Provide the [X, Y] coordinate of the cell's center where the given text is located.  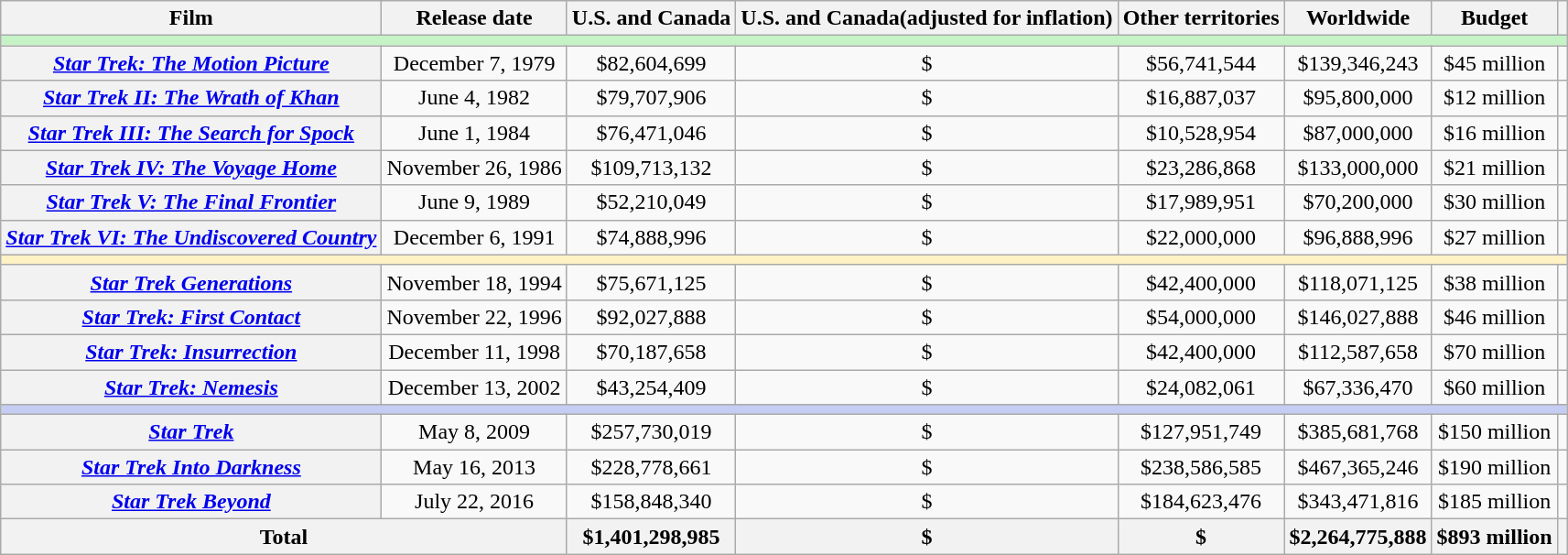
$30 million [1494, 202]
$16 million [1494, 133]
June 1, 1984 [474, 133]
U.S. and Canada [651, 18]
Film [191, 18]
December 6, 1991 [474, 237]
December 7, 1979 [474, 63]
$24,082,061 [1201, 387]
$43,254,409 [651, 387]
$185 million [1494, 502]
Star Trek V: The Final Frontier [191, 202]
Star Trek: Nemesis [191, 387]
November 22, 1996 [474, 317]
$38 million [1494, 282]
$133,000,000 [1358, 168]
$70 million [1494, 352]
$70,200,000 [1358, 202]
$92,027,888 [651, 317]
$23,286,868 [1201, 168]
$158,848,340 [651, 502]
$150 million [1494, 432]
$21 million [1494, 168]
Star Trek: First Contact [191, 317]
Star Trek IV: The Voyage Home [191, 168]
$96,888,996 [1358, 237]
July 22, 2016 [474, 502]
November 18, 1994 [474, 282]
Star Trek Beyond [191, 502]
$343,471,816 [1358, 502]
Other territories [1201, 18]
Star Trek VI: The Undiscovered Country [191, 237]
$27 million [1494, 237]
Star Trek II: The Wrath of Khan [191, 98]
$79,707,906 [651, 98]
$109,713,132 [651, 168]
Total [284, 537]
$56,741,544 [1201, 63]
$76,471,046 [651, 133]
$118,071,125 [1358, 282]
Star Trek Into Darkness [191, 467]
$46 million [1494, 317]
$1,401,298,985 [651, 537]
$127,951,749 [1201, 432]
Star Trek: Insurrection [191, 352]
$75,671,125 [651, 282]
$139,346,243 [1358, 63]
June 4, 1982 [474, 98]
$385,681,768 [1358, 432]
$74,888,996 [651, 237]
Worldwide [1358, 18]
May 16, 2013 [474, 467]
Star Trek III: The Search for Spock [191, 133]
$112,587,658 [1358, 352]
November 26, 1986 [474, 168]
$893 million [1494, 537]
$184,623,476 [1201, 502]
$54,000,000 [1201, 317]
$17,989,951 [1201, 202]
$12 million [1494, 98]
$67,336,470 [1358, 387]
$70,187,658 [651, 352]
Star Trek Generations [191, 282]
$2,264,775,888 [1358, 537]
$467,365,246 [1358, 467]
$60 million [1494, 387]
$87,000,000 [1358, 133]
$22,000,000 [1201, 237]
$45 million [1494, 63]
Budget [1494, 18]
December 13, 2002 [474, 387]
$238,586,585 [1201, 467]
$190 million [1494, 467]
$52,210,049 [651, 202]
Star Trek [191, 432]
Star Trek: The Motion Picture [191, 63]
$16,887,037 [1201, 98]
Release date [474, 18]
$95,800,000 [1358, 98]
December 11, 1998 [474, 352]
$257,730,019 [651, 432]
May 8, 2009 [474, 432]
U.S. and Canada(adjusted for inflation) [926, 18]
$82,604,699 [651, 63]
$10,528,954 [1201, 133]
$228,778,661 [651, 467]
$146,027,888 [1358, 317]
June 9, 1989 [474, 202]
